Detect which cell encompasses the target text, then output its [x, y] center coordinate. 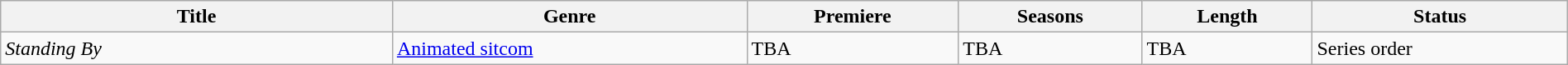
Standing By [197, 48]
Status [1440, 17]
Series order [1440, 48]
Seasons [1050, 17]
Animated sitcom [569, 48]
Length [1227, 17]
Premiere [853, 17]
Title [197, 17]
Genre [569, 17]
